Determine the (x, y) coordinate at the center of the cell enclosing the given text.  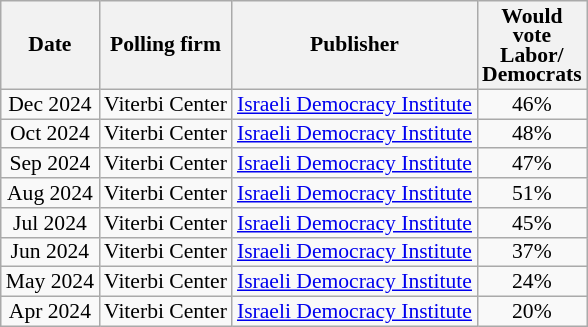
Sep 2024 (50, 164)
Polling firm (166, 45)
37% (532, 252)
Aug 2024 (50, 193)
24% (532, 282)
Jul 2024 (50, 223)
Jun 2024 (50, 252)
Publisher (354, 45)
20% (532, 312)
Oct 2024 (50, 134)
May 2024 (50, 282)
45% (532, 223)
47% (532, 164)
51% (532, 193)
Apr 2024 (50, 312)
48% (532, 134)
WouldvoteLabor/Democrats (532, 45)
46% (532, 104)
Date (50, 45)
Dec 2024 (50, 104)
